Locate the cell with the specified text and output its [x, y] center coordinate. 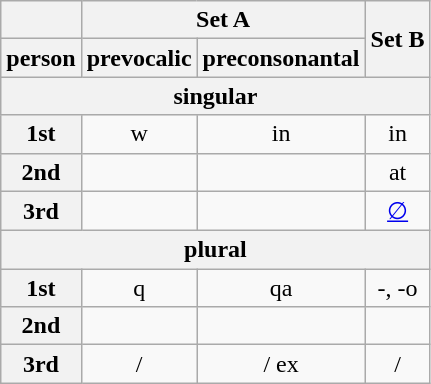
w [139, 134]
qa [281, 288]
preconsonantal [281, 58]
at [398, 172]
plural [216, 250]
prevocalic [139, 58]
q [139, 288]
Set B [398, 39]
/ ex [281, 364]
person [41, 58]
∅ [398, 211]
singular [216, 96]
Set A [223, 20]
-, -o [398, 288]
